Pinpoint the cell where the given text exists, returning its [x, y] midpoint coordinate. 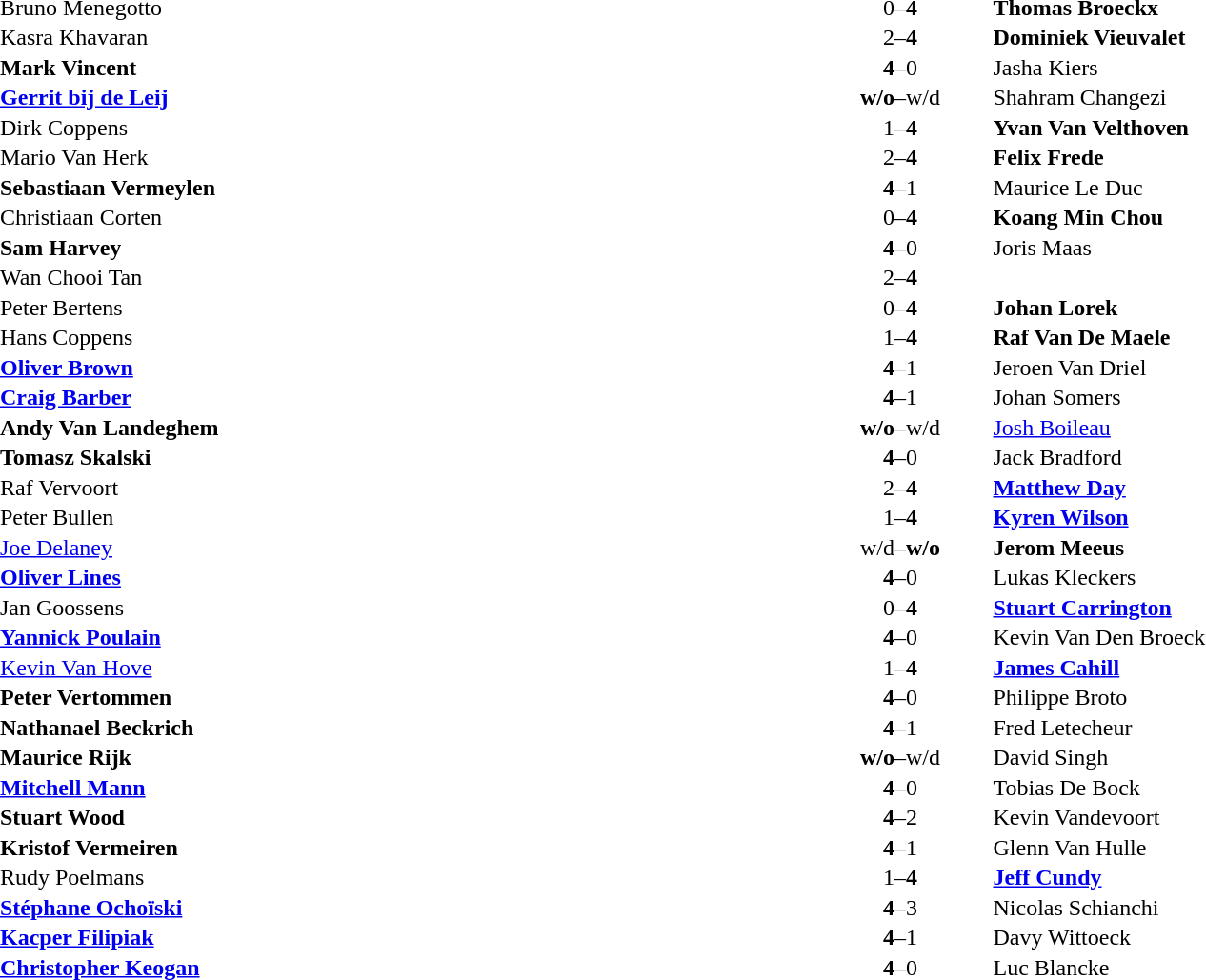
4–2 [899, 818]
4–3 [899, 908]
w/d–w/o [899, 548]
